From the cell containing the given text, extract its center point as [X, Y] coordinate. 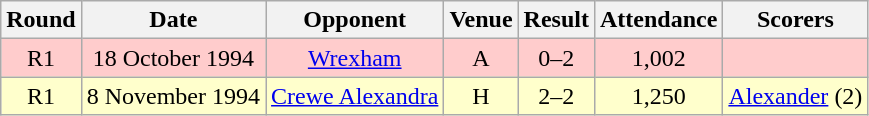
Opponent [355, 20]
2–2 [556, 96]
Attendance [658, 20]
0–2 [556, 58]
8 November 1994 [173, 96]
1,250 [658, 96]
1,002 [658, 58]
Crewe Alexandra [355, 96]
Date [173, 20]
18 October 1994 [173, 58]
Venue [481, 20]
Round [41, 20]
Result [556, 20]
Alexander (2) [796, 96]
H [481, 96]
Scorers [796, 20]
A [481, 58]
Wrexham [355, 58]
